Scan for the cell matching the given text and deliver its [x, y] coordinate at center. 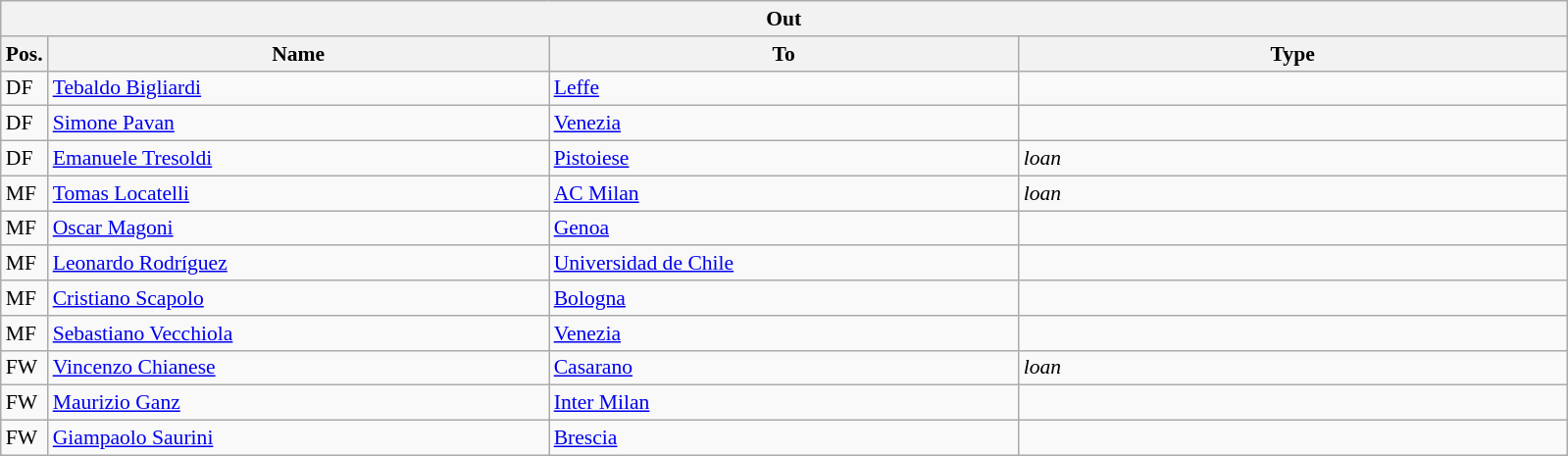
Maurizio Ganz [298, 403]
Brescia [784, 438]
Emanuele Tresoldi [298, 159]
Tomas Locatelli [298, 193]
Inter Milan [784, 403]
Universidad de Chile [784, 264]
Oscar Magoni [298, 228]
Tebaldo Bigliardi [298, 88]
Pistoiese [784, 159]
Simone Pavan [298, 124]
Name [298, 54]
Type [1292, 54]
Sebastiano Vecchiola [298, 333]
Giampaolo Saurini [298, 438]
Vincenzo Chianese [298, 368]
Leonardo Rodríguez [298, 264]
To [784, 54]
Cristiano Scapolo [298, 298]
AC Milan [784, 193]
Pos. [25, 54]
Bologna [784, 298]
Genoa [784, 228]
Out [784, 19]
Casarano [784, 368]
Leffe [784, 88]
